Return the (x, y) coordinate for the center point of the cell that contains the specified text.  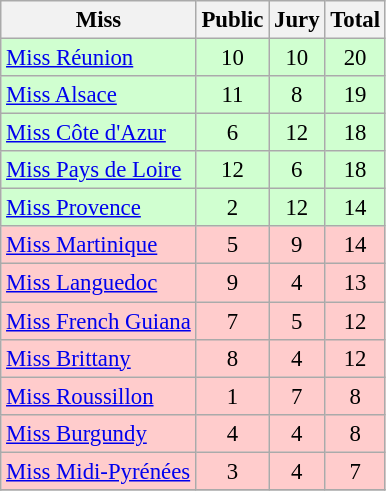
Miss Réunion (98, 58)
2 (232, 208)
Jury (297, 20)
Public (232, 20)
3 (232, 471)
Miss Alsace (98, 95)
20 (355, 58)
Miss French Guiana (98, 321)
11 (232, 95)
Miss Provence (98, 208)
Miss Languedoc (98, 283)
1 (232, 396)
Total (355, 20)
Miss Martinique (98, 245)
Miss Pays de Loire (98, 170)
Miss (98, 20)
13 (355, 283)
Miss Burgundy (98, 433)
Miss Côte d'Azur (98, 133)
Miss Roussillon (98, 396)
Miss Midi-Pyrénées (98, 471)
19 (355, 95)
Miss Brittany (98, 358)
